For the text-containing cell, return its midpoint in [x, y] coordinate format. 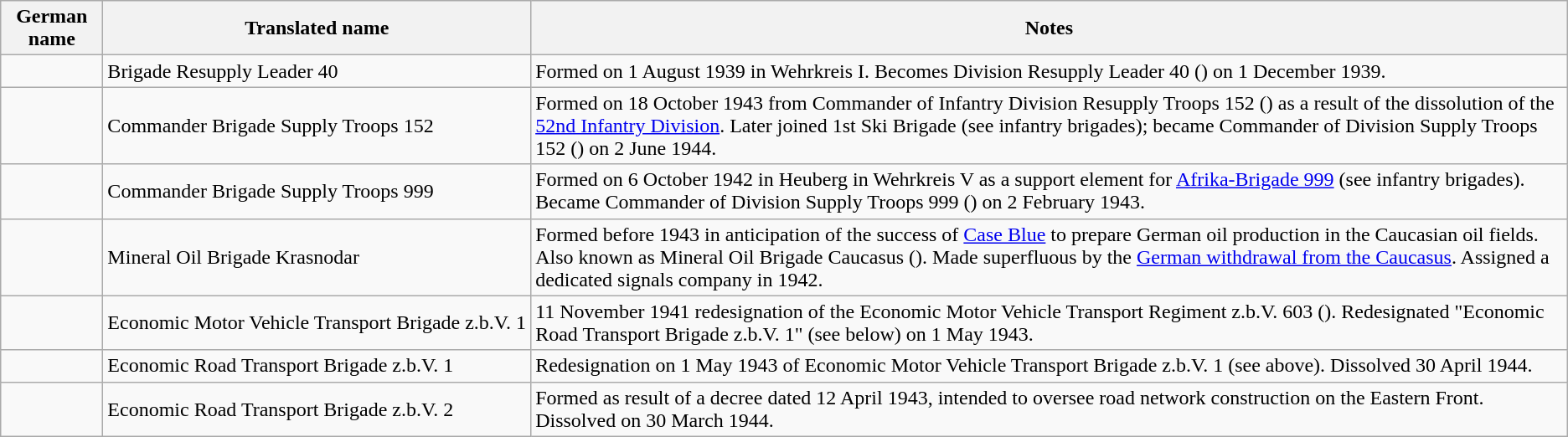
Commander Brigade Supply Troops 152 [317, 126]
Economic Road Transport Brigade z.b.V. 1 [317, 366]
Redesignation on 1 May 1943 of Economic Motor Vehicle Transport Brigade z.b.V. 1 (see above). Dissolved 30 April 1944. [1050, 366]
Commander Brigade Supply Troops 999 [317, 191]
Notes [1050, 28]
Formed as result of a decree dated 12 April 1943, intended to oversee road network construction on the Eastern Front. Dissolved on 30 March 1944. [1050, 409]
Mineral Oil Brigade Krasnodar [317, 257]
Economic Road Transport Brigade z.b.V. 2 [317, 409]
Economic Motor Vehicle Transport Brigade z.b.V. 1 [317, 323]
Translated name [317, 28]
Brigade Resupply Leader 40 [317, 71]
Formed on 1 August 1939 in Wehrkreis I. Becomes Division Resupply Leader 40 () on 1 December 1939. [1050, 71]
German name [52, 28]
